Detect which cell encompasses the target text, then output its [X, Y] center coordinate. 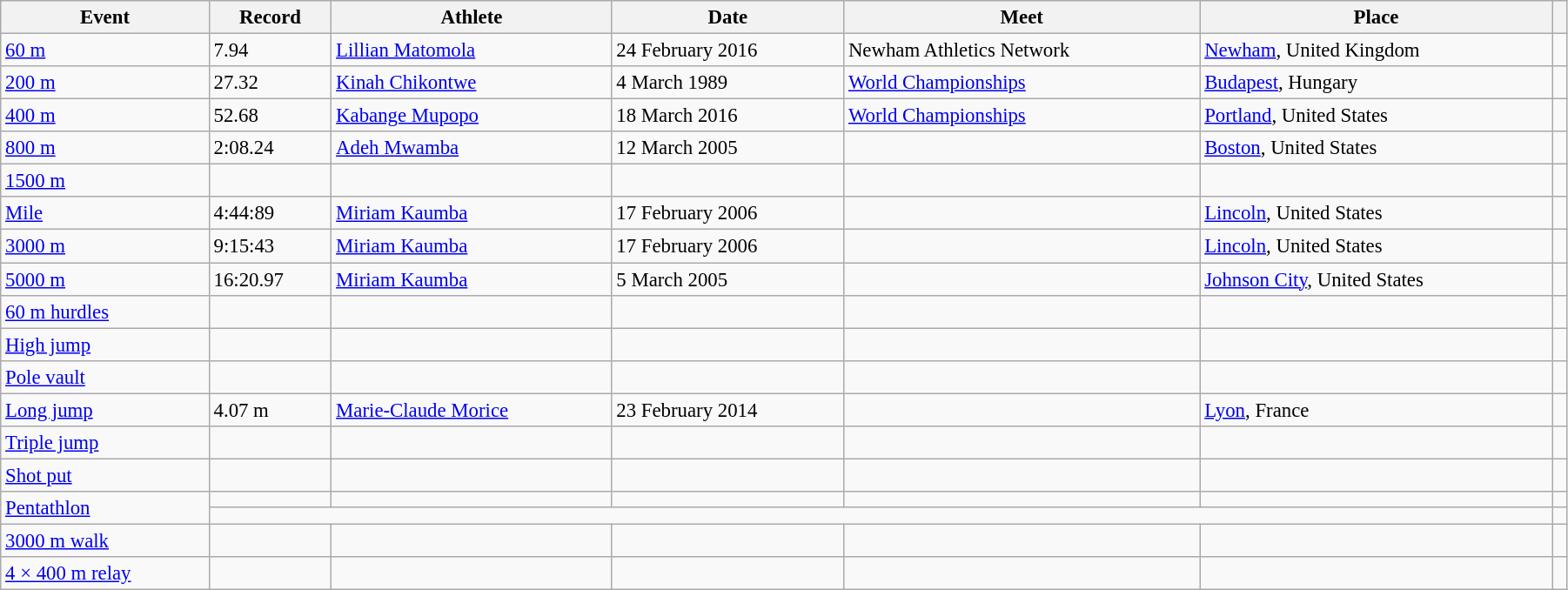
Kabange Mupopo [472, 116]
12 March 2005 [727, 148]
200 m [105, 83]
52.68 [270, 116]
Pentathlon [105, 508]
High jump [105, 345]
Marie-Claude Morice [472, 410]
5 March 2005 [727, 279]
Johnson City, United States [1377, 279]
4:44:89 [270, 213]
400 m [105, 116]
16:20.97 [270, 279]
5000 m [105, 279]
Athlete [472, 17]
Lyon, France [1377, 410]
Portland, United States [1377, 116]
Adeh Mwamba [472, 148]
60 m hurdles [105, 312]
Budapest, Hungary [1377, 83]
Record [270, 17]
800 m [105, 148]
3000 m [105, 246]
Event [105, 17]
Place [1377, 17]
Pole vault [105, 377]
3000 m walk [105, 540]
Boston, United States [1377, 148]
Meet [1022, 17]
2:08.24 [270, 148]
7.94 [270, 50]
23 February 2014 [727, 410]
24 February 2016 [727, 50]
18 March 2016 [727, 116]
Shot put [105, 475]
1500 m [105, 181]
60 m [105, 50]
Date [727, 17]
Newham, United Kingdom [1377, 50]
Kinah Chikontwe [472, 83]
Long jump [105, 410]
Newham Athletics Network [1022, 50]
4 × 400 m relay [105, 573]
4.07 m [270, 410]
Triple jump [105, 443]
27.32 [270, 83]
9:15:43 [270, 246]
Mile [105, 213]
4 March 1989 [727, 83]
Lillian Matomola [472, 50]
